Scan for the cell matching the given text and deliver its (x, y) coordinate at center. 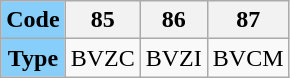
BVCM (248, 58)
Code (33, 20)
85 (102, 20)
87 (248, 20)
BVZC (102, 58)
86 (174, 20)
Type (33, 58)
BVZI (174, 58)
